Locate the cell with the specified text and output its (x, y) center coordinate. 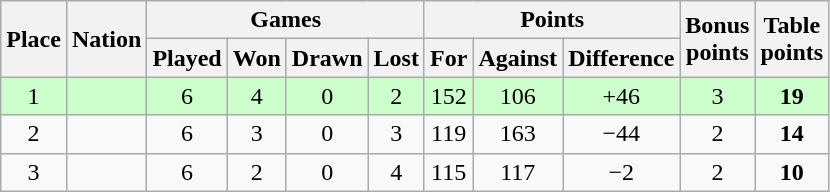
115 (448, 172)
1 (34, 96)
119 (448, 134)
For (448, 58)
Tablepoints (792, 39)
Place (34, 39)
Bonuspoints (718, 39)
Lost (396, 58)
Won (256, 58)
19 (792, 96)
Drawn (327, 58)
Played (187, 58)
Difference (622, 58)
Games (286, 20)
14 (792, 134)
106 (518, 96)
Against (518, 58)
Nation (106, 39)
117 (518, 172)
10 (792, 172)
152 (448, 96)
+46 (622, 96)
Points (552, 20)
163 (518, 134)
−2 (622, 172)
−44 (622, 134)
